Extract the [X, Y] coordinate from the center of the cell holding the provided text.  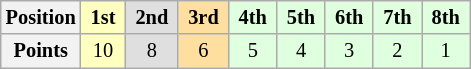
Position [41, 17]
2 [397, 51]
Points [41, 51]
2nd [152, 17]
4th [253, 17]
3 [349, 51]
5th [301, 17]
10 [104, 51]
8th [446, 17]
6th [349, 17]
1 [446, 51]
1st [104, 17]
5 [253, 51]
3rd [203, 17]
7th [397, 17]
6 [203, 51]
8 [152, 51]
4 [301, 51]
